Determine the [x, y] coordinate at the center of the cell enclosing the given text.  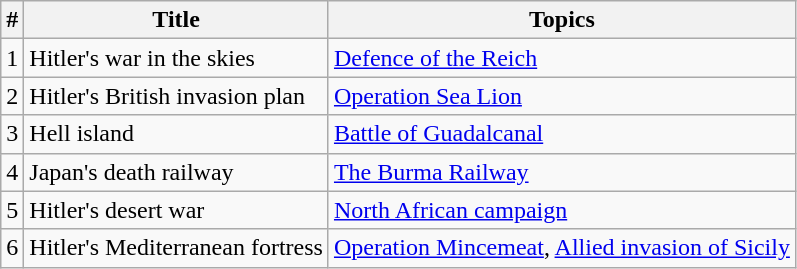
4 [12, 172]
6 [12, 248]
# [12, 20]
North African campaign [562, 210]
Title [176, 20]
3 [12, 134]
Operation Mincemeat, Allied invasion of Sicily [562, 248]
Hitler's Mediterranean fortress [176, 248]
2 [12, 96]
Battle of Guadalcanal [562, 134]
Defence of the Reich [562, 58]
1 [12, 58]
5 [12, 210]
The Burma Railway [562, 172]
Operation Sea Lion [562, 96]
Topics [562, 20]
Japan's death railway [176, 172]
Hitler's British invasion plan [176, 96]
Hell island [176, 134]
Hitler's war in the skies [176, 58]
Hitler's desert war [176, 210]
